Detect which cell encompasses the target text, then output its (X, Y) center coordinate. 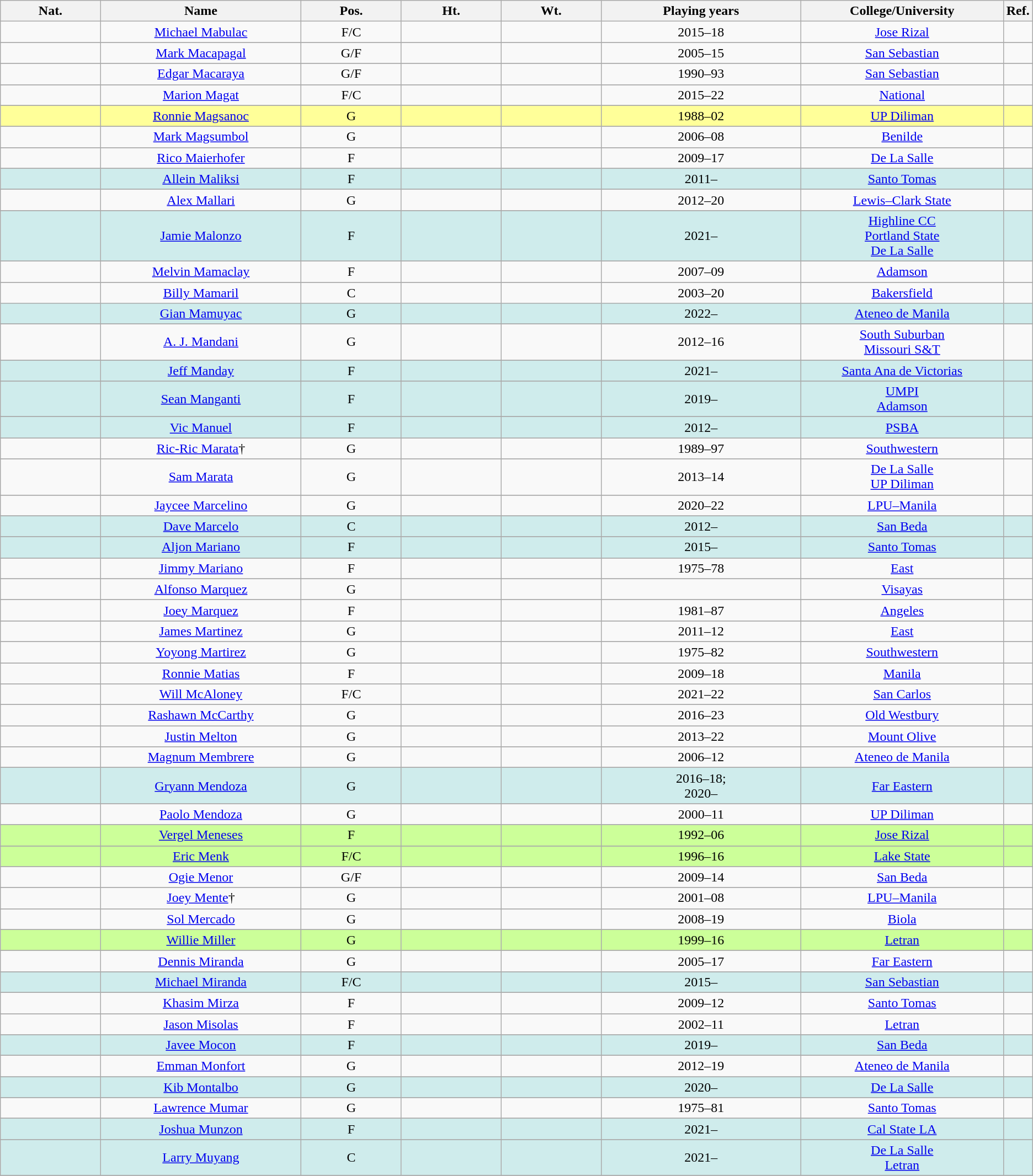
PSBA (902, 427)
Will McAloney (201, 694)
San Carlos (902, 694)
2020– (701, 1087)
1999–16 (701, 940)
Highline CCPortland StateDe La Salle (902, 236)
Cal State LA (902, 1129)
Marion Magat (201, 95)
2005–15 (701, 53)
Billy Mamaril (201, 293)
Paolo Mendoza (201, 814)
Larry Muyang (201, 1157)
National (902, 95)
Dennis Miranda (201, 961)
Alfonso Marquez (201, 589)
Biola (902, 919)
Mount Olive (902, 736)
Old Westbury (902, 715)
Yoyong Martirez (201, 652)
Melvin Mamaclay (201, 271)
2013–22 (701, 736)
Joshua Munzon (201, 1129)
1981–87 (701, 610)
Mark Macapagal (201, 53)
UMPIAdamson (902, 399)
Bakersfield (902, 293)
2005–17 (701, 961)
2001–08 (701, 898)
Ronnie Magsanoc (201, 116)
Khasim Mirza (201, 1003)
Joey Mente† (201, 898)
Allein Maliksi (201, 179)
Manila (902, 673)
Adamson (902, 271)
De La SalleLetran (902, 1157)
James Martinez (201, 631)
Nat. (51, 11)
College/University (902, 11)
Name (201, 11)
Sol Mercado (201, 919)
Jaycee Marcelino (201, 505)
2009–18 (701, 673)
Willie Miller (201, 940)
2006–08 (701, 137)
2022– (701, 314)
2013–14 (701, 477)
2011–12 (701, 631)
Kib Montalbo (201, 1087)
Jeff Manday (201, 371)
Javee Mocon (201, 1045)
Gryann Mendoza (201, 785)
Mark Magsumbol (201, 137)
2020–22 (701, 505)
Emman Monfort (201, 1066)
1990–93 (701, 74)
Jason Misolas (201, 1024)
Sean Manganti (201, 399)
2009–12 (701, 1003)
Jimmy Mariano (201, 568)
2015–18 (701, 32)
De La SalleUP Diliman (902, 477)
2012–20 (701, 200)
2006–12 (701, 757)
Vergel Meneses (201, 835)
Vic Manuel (201, 427)
Michael Mabulac (201, 32)
Rashawn McCarthy (201, 715)
Ric-Ric Marata† (201, 448)
2008–19 (701, 919)
Lawrence Mumar (201, 1108)
2016–23 (701, 715)
Ogie Menor (201, 877)
2012–19 (701, 1066)
1975–82 (701, 652)
1988–02 (701, 116)
Jamie Malonzo (201, 236)
2000–11 (701, 814)
Ronnie Matias (201, 673)
Alex Mallari (201, 200)
Gian Mamuyac (201, 314)
Rico Maierhofer (201, 158)
Edgar Macaraya (201, 74)
2009–17 (701, 158)
1975–78 (701, 568)
2016–18;2020– (701, 785)
Benilde (902, 137)
2007–09 (701, 271)
Magnum Membrere (201, 757)
Michael Miranda (201, 982)
1989–97 (701, 448)
Playing years (701, 11)
Lewis–Clark State (902, 200)
Lake State (902, 856)
2003–20 (701, 293)
1992–06 (701, 835)
Dave Marcelo (201, 526)
1996–16 (701, 856)
A. J. Mandani (201, 342)
Wt. (551, 11)
South SuburbanMissouri S&T (902, 342)
2002–11 (701, 1024)
Pos. (351, 11)
Angeles (902, 610)
Justin Melton (201, 736)
2011– (701, 179)
Ht. (451, 11)
Visayas (902, 589)
2021–22 (701, 694)
Sam Marata (201, 477)
1975–81 (701, 1108)
Eric Menk (201, 856)
Santa Ana de Victorias (902, 371)
Aljon Mariano (201, 547)
Ref. (1018, 11)
Joey Marquez (201, 610)
2012–16 (701, 342)
2009–14 (701, 877)
2015–22 (701, 95)
